Return the (X, Y) coordinate for the center point of the cell that contains the specified text.  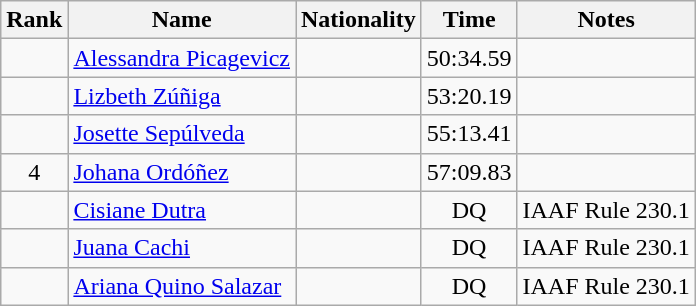
Johana Ordóñez (182, 172)
Lizbeth Zúñiga (182, 96)
57:09.83 (469, 172)
Notes (606, 20)
Name (182, 20)
Cisiane Dutra (182, 210)
Rank (34, 20)
55:13.41 (469, 134)
Josette Sepúlveda (182, 134)
53:20.19 (469, 96)
Alessandra Picagevicz (182, 58)
Nationality (359, 20)
Ariana Quino Salazar (182, 286)
Time (469, 20)
Juana Cachi (182, 248)
4 (34, 172)
50:34.59 (469, 58)
